Identify which cell holds the provided text, then report its (x, y) central coordinate. 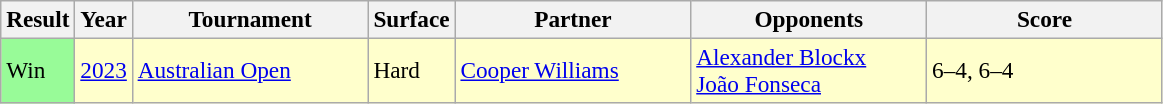
Partner (573, 19)
2023 (104, 70)
Opponents (809, 19)
Surface (412, 19)
Win (38, 70)
Alexander Blockx João Fonseca (809, 70)
Cooper Williams (573, 70)
Score (1045, 19)
Year (104, 19)
Result (38, 19)
6–4, 6–4 (1045, 70)
Tournament (250, 19)
Australian Open (250, 70)
Hard (412, 70)
